Return the [X, Y] coordinate for the center point of the cell that contains the specified text.  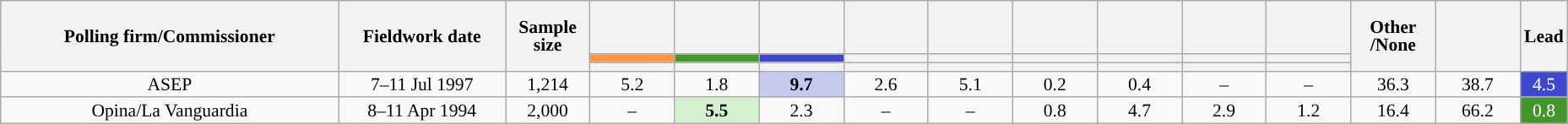
2.3 [801, 111]
16.4 [1393, 111]
8–11 Apr 1994 [422, 111]
4.5 [1544, 84]
1.2 [1309, 111]
Lead [1544, 35]
Other/None [1393, 35]
1.8 [717, 84]
38.7 [1478, 84]
7–11 Jul 1997 [422, 84]
2.9 [1224, 111]
36.3 [1393, 84]
5.1 [970, 84]
0.4 [1139, 84]
2,000 [547, 111]
2.6 [886, 84]
66.2 [1478, 111]
Opina/La Vanguardia [170, 111]
Sample size [547, 35]
Fieldwork date [422, 35]
0.2 [1055, 84]
5.2 [632, 84]
9.7 [801, 84]
ASEP [170, 84]
4.7 [1139, 111]
Polling firm/Commissioner [170, 35]
1,214 [547, 84]
5.5 [717, 111]
